Pinpoint the cell where the given text exists, returning its [x, y] midpoint coordinate. 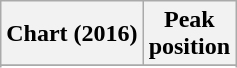
Peak position [189, 34]
Chart (2016) [72, 34]
